Return (x, y) of the center of cell containing provided text 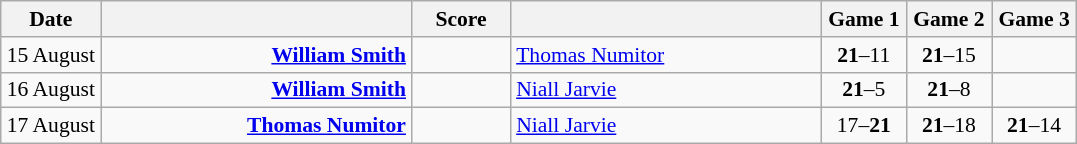
17–21 (864, 126)
21–15 (948, 55)
17 August (51, 126)
21–14 (1034, 126)
Date (51, 19)
21–11 (864, 55)
Game 2 (948, 19)
15 August (51, 55)
Score (461, 19)
21–5 (864, 90)
16 August (51, 90)
Game 3 (1034, 19)
21–18 (948, 126)
21–8 (948, 90)
Game 1 (864, 19)
